Return [x, y] of the center of cell containing provided text 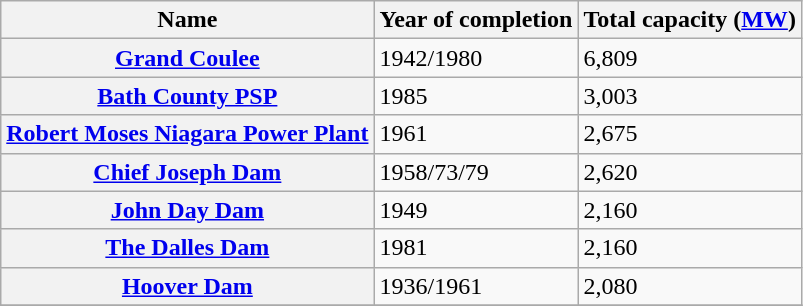
Total capacity (MW) [690, 20]
2,080 [690, 286]
Bath County PSP [188, 96]
2,675 [690, 134]
3,003 [690, 96]
1949 [476, 210]
1942/1980 [476, 58]
6,809 [690, 58]
1958/73/79 [476, 172]
Robert Moses Niagara Power Plant [188, 134]
1981 [476, 248]
Chief Joseph Dam [188, 172]
Grand Coulee [188, 58]
The Dalles Dam [188, 248]
1961 [476, 134]
John Day Dam [188, 210]
Year of completion [476, 20]
1936/1961 [476, 286]
Name [188, 20]
1985 [476, 96]
2,620 [690, 172]
Hoover Dam [188, 286]
